Output the (X, Y) coordinate of the center of the cell containing the given text.  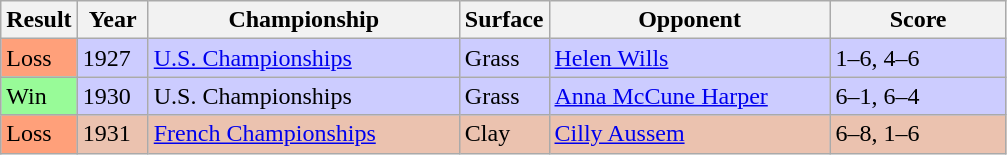
Result (39, 20)
1–6, 4–6 (918, 58)
Helen Wills (690, 58)
1931 (112, 134)
Championship (304, 20)
Win (39, 96)
1927 (112, 58)
Clay (504, 134)
Cilly Aussem (690, 134)
Opponent (690, 20)
Year (112, 20)
Anna McCune Harper (690, 96)
1930 (112, 96)
6–8, 1–6 (918, 134)
Surface (504, 20)
French Championships (304, 134)
6–1, 6–4 (918, 96)
Score (918, 20)
